Output the [x, y] coordinate of the center of the cell containing the given text.  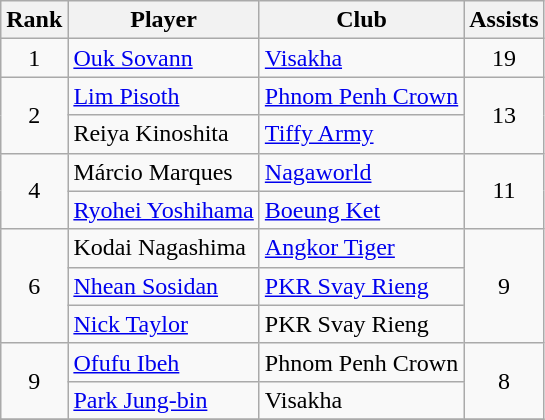
2 [34, 115]
Club [361, 20]
Rank [34, 20]
Park Jung-bin [164, 400]
4 [34, 191]
Nick Taylor [164, 324]
6 [34, 286]
Ofufu Ibeh [164, 362]
11 [504, 191]
Márcio Marques [164, 172]
Lim Pisoth [164, 96]
Tiffy Army [361, 134]
Boeung Ket [361, 210]
Nhean Sosidan [164, 286]
8 [504, 381]
Assists [504, 20]
Player [164, 20]
Nagaworld [361, 172]
Ouk Sovann [164, 58]
Ryohei Yoshihama [164, 210]
1 [34, 58]
Angkor Tiger [361, 248]
Kodai Nagashima [164, 248]
Reiya Kinoshita [164, 134]
13 [504, 115]
19 [504, 58]
